Extract the (X, Y) coordinate from the center of the cell holding the provided text.  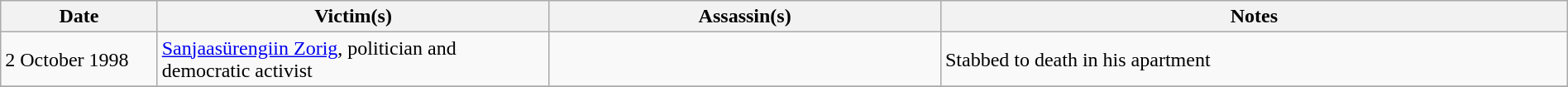
Date (79, 17)
2 October 1998 (79, 60)
Stabbed to death in his apartment (1254, 60)
Victim(s) (353, 17)
Notes (1254, 17)
Assassin(s) (745, 17)
Sanjaasürengiin Zorig, politician and democratic activist (353, 60)
